Output the [X, Y] coordinate of the center of the cell containing the given text.  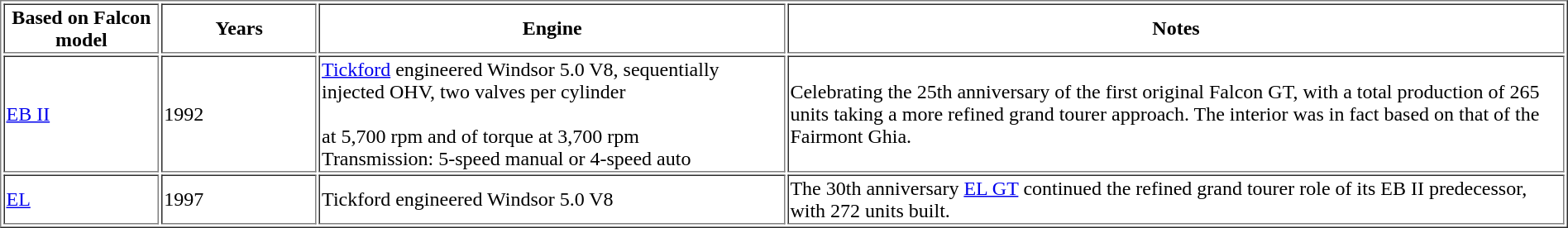
1997 [239, 200]
Tickford engineered Windsor 5.0 V8 [552, 200]
EB II [81, 114]
The 30th anniversary EL GT continued the refined grand tourer role of its EB II predecessor, with 272 units built. [1176, 200]
Years [239, 28]
EL [81, 200]
Based on Falcon model [81, 28]
1992 [239, 114]
Notes [1176, 28]
Engine [552, 28]
